Determine the (x, y) coordinate at the center of the cell enclosing the given text.  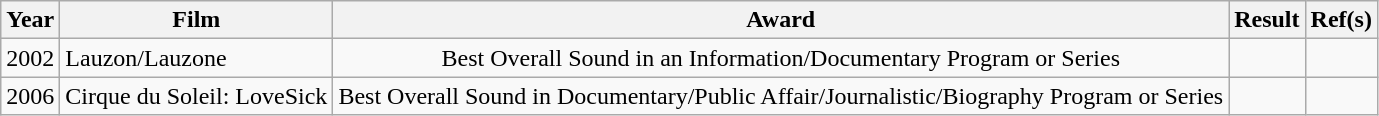
Cirque du Soleil: LoveSick (196, 96)
Lauzon/Lauzone (196, 58)
Film (196, 20)
Best Overall Sound in an Information/Documentary Program or Series (781, 58)
2002 (30, 58)
Year (30, 20)
2006 (30, 96)
Award (781, 20)
Result (1267, 20)
Ref(s) (1341, 20)
Best Overall Sound in Documentary/Public Affair/Journalistic/Biography Program or Series (781, 96)
